Output the [X, Y] coordinate of the center of the cell containing the given text.  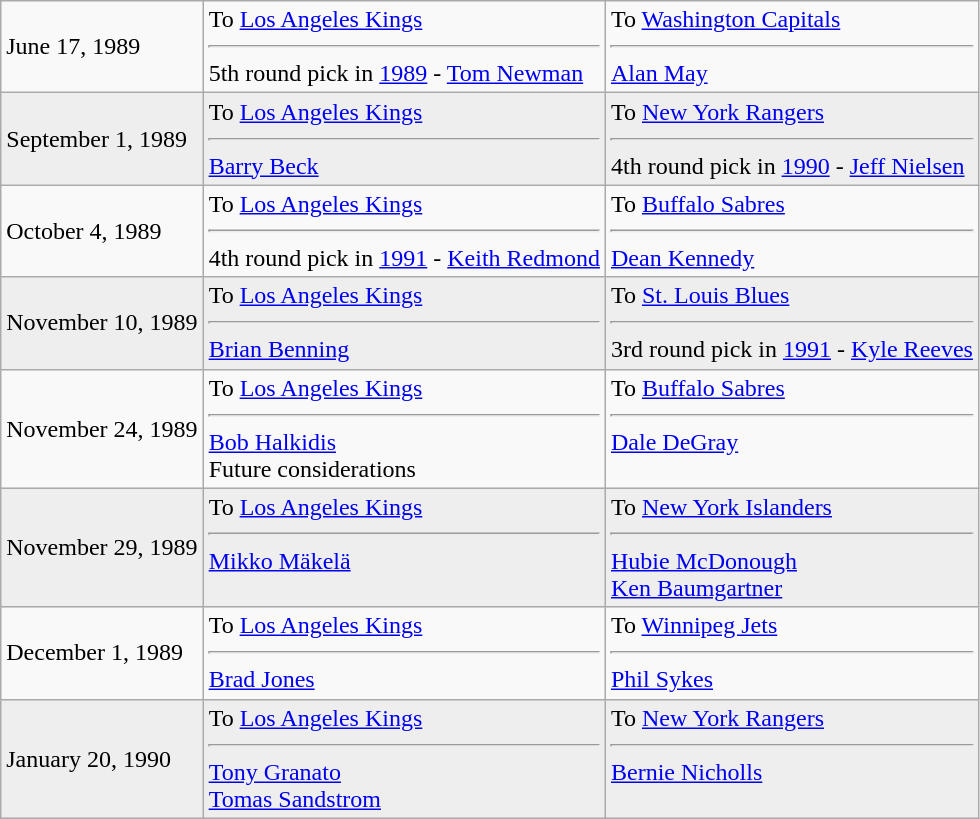
November 10, 1989 [102, 323]
December 1, 1989 [102, 653]
To Los Angeles Kings5th round pick in 1989 - Tom Newman [404, 47]
To Buffalo SabresDale DeGray [792, 428]
To New York RangersBernie Nicholls [792, 758]
To New York Rangers4th round pick in 1990 - Jeff Nielsen [792, 139]
September 1, 1989 [102, 139]
November 24, 1989 [102, 428]
To Los Angeles KingsMikko Mäkelä [404, 548]
To Los Angeles KingsBrad Jones [404, 653]
November 29, 1989 [102, 548]
To New York IslandersHubie McDonough Ken Baumgartner [792, 548]
January 20, 1990 [102, 758]
To Los Angeles KingsBarry Beck [404, 139]
To St. Louis Blues3rd round pick in 1991 - Kyle Reeves [792, 323]
June 17, 1989 [102, 47]
To Los Angeles KingsTony Granato Tomas Sandstrom [404, 758]
To Los Angeles KingsBrian Benning [404, 323]
October 4, 1989 [102, 231]
To Winnipeg JetsPhil Sykes [792, 653]
To Los Angeles KingsBob Halkidis Future considerations [404, 428]
To Los Angeles Kings4th round pick in 1991 - Keith Redmond [404, 231]
To Buffalo SabresDean Kennedy [792, 231]
To Washington CapitalsAlan May [792, 47]
